From the cell containing the given text, extract its center point as (X, Y) coordinate. 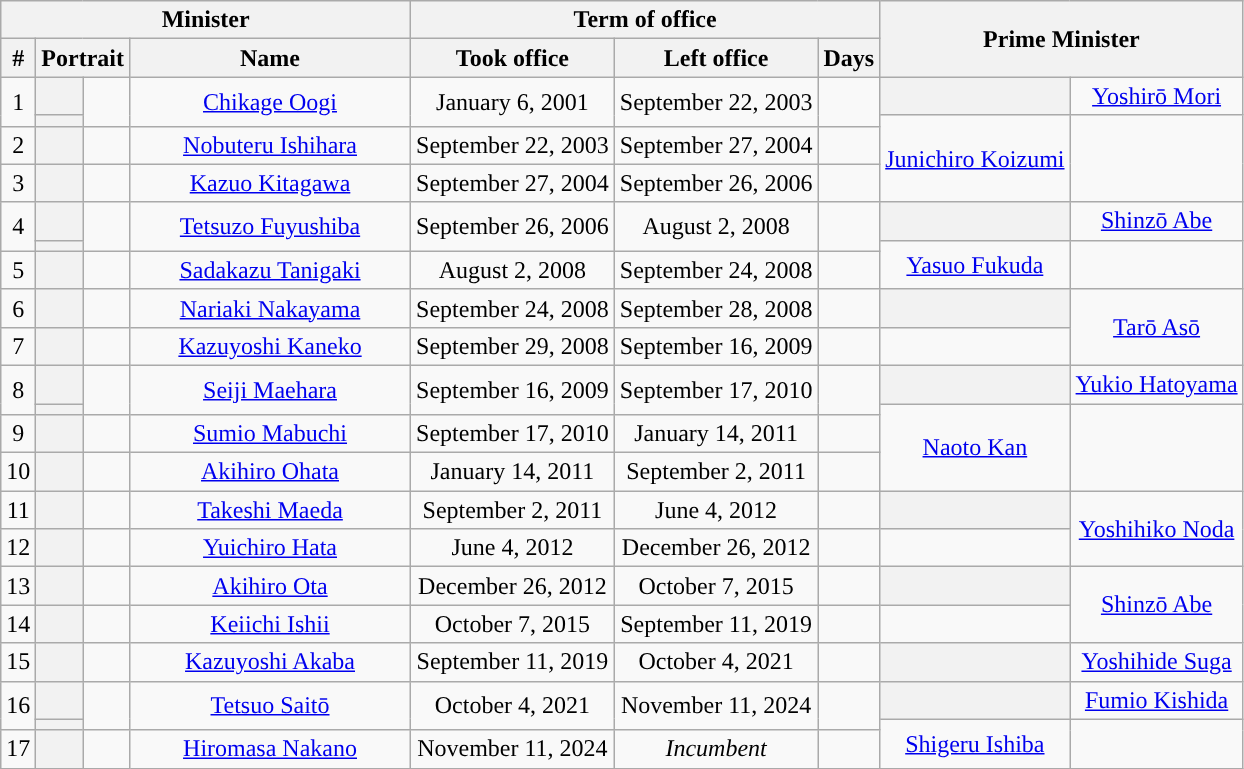
Yukio Hatoyama (1156, 384)
Kazuyoshi Kaneko (270, 346)
12 (18, 548)
Prime Minister (1062, 39)
Term of office (646, 20)
7 (18, 346)
Yasuo Fukuda (975, 264)
Kazuo Kitagawa (270, 183)
15 (18, 662)
Nobuteru Ishihara (270, 145)
Takeshi Maeda (270, 510)
Akihiro Ota (270, 586)
Tetsuzo Fuyushiba (270, 226)
13 (18, 586)
4 (18, 226)
Sumio Mabuchi (270, 434)
Days (849, 58)
6 (18, 308)
3 (18, 183)
Yoshirō Mori (1156, 96)
Tetsuo Saitō (270, 706)
Keiichi Ishii (270, 624)
9 (18, 434)
Yoshihide Suga (1156, 662)
Portrait (83, 58)
Fumio Kishida (1156, 700)
September 28, 2008 (716, 308)
10 (18, 472)
16 (18, 706)
Shigeru Ishiba (975, 744)
Yoshihiko Noda (1156, 529)
Kazuyoshi Akaba (270, 662)
1 (18, 102)
Nariaki Nakayama (270, 308)
5 (18, 270)
Naoto Kan (975, 448)
Sadakazu Tanigaki (270, 270)
17 (18, 749)
# (18, 58)
Seiji Maehara (270, 390)
14 (18, 624)
2 (18, 145)
8 (18, 390)
Chikage Oogi (270, 102)
Akihiro Ohata (270, 472)
11 (18, 510)
Yuichiro Hata (270, 548)
September 29, 2008 (513, 346)
Name (270, 58)
January 6, 2001 (513, 102)
Took office (513, 58)
Hiromasa Nakano (270, 749)
Minister (206, 20)
Junichiro Koizumi (975, 158)
Left office (716, 58)
Incumbent (716, 749)
Tarō Asō (1156, 327)
